Extract the (x, y) coordinate from the center of the cell holding the provided text.  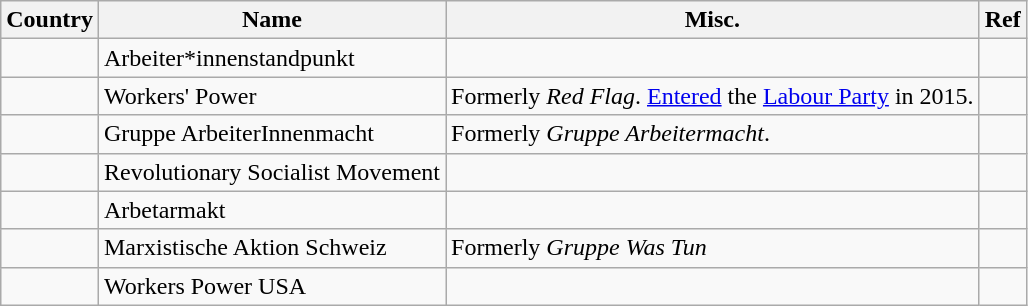
Formerly Red Flag. Entered the Labour Party in 2015. (713, 96)
Workers Power USA (272, 286)
Revolutionary Socialist Movement (272, 172)
Formerly Gruppe Was Tun (713, 248)
Formerly Gruppe Arbeitermacht. (713, 134)
Name (272, 20)
Marxistische Aktion Schweiz (272, 248)
Arbeiter*innenstandpunkt (272, 58)
Misc. (713, 20)
Ref (1002, 20)
Workers' Power (272, 96)
Arbetarmakt (272, 210)
Gruppe ArbeiterInnenmacht (272, 134)
Country (50, 20)
